Provide the (X, Y) coordinate of the cell's center where the given text is located.  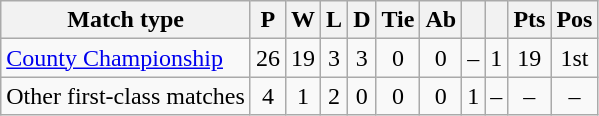
Tie (398, 20)
Other first-class matches (126, 96)
2 (334, 96)
D (362, 20)
1st (574, 58)
26 (268, 58)
L (334, 20)
County Championship (126, 58)
P (268, 20)
Pts (530, 20)
W (302, 20)
Match type (126, 20)
Pos (574, 20)
Ab (441, 20)
4 (268, 96)
